Scan for the cell matching the given text and deliver its [X, Y] coordinate at center. 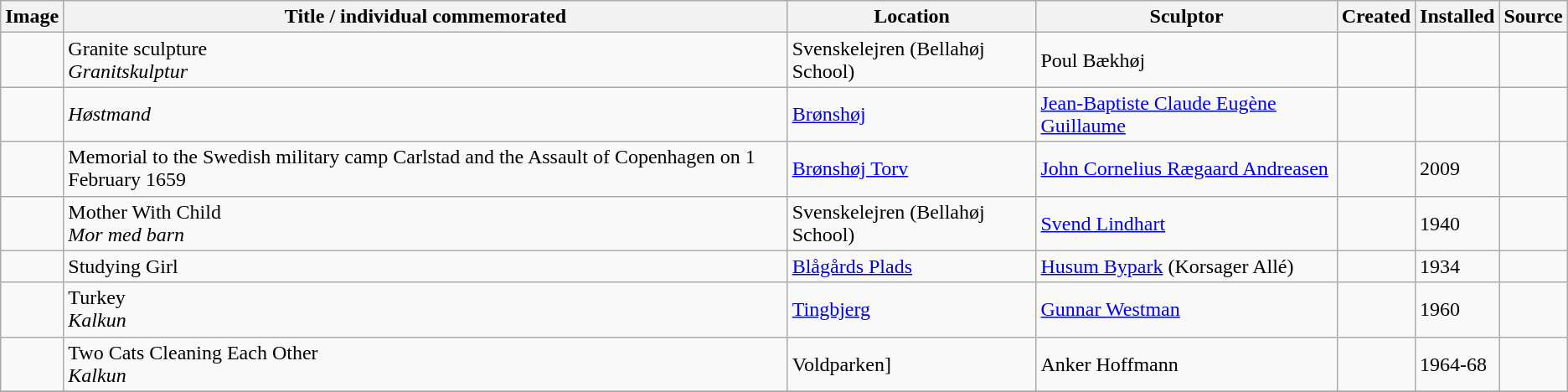
Studying Girl [426, 266]
John Cornelius Rægaard Andreasen [1186, 169]
1940 [1457, 223]
Brønshøj Torv [911, 169]
Anker Hoffmann [1186, 364]
Høstmand [426, 114]
Jean-Baptiste Claude Eugène Guillaume [1186, 114]
1964-68 [1457, 364]
Blågårds Plads [911, 266]
Created [1375, 17]
Tingbjerg [911, 310]
Svend Lindhart [1186, 223]
Turkey Kalkun [426, 310]
Location [911, 17]
Image [32, 17]
Brønshøj [911, 114]
Sculptor [1186, 17]
Title / individual commemorated [426, 17]
Two Cats Cleaning Each Other Kalkun [426, 364]
Gunnar Westman [1186, 310]
Installed [1457, 17]
Memorial to the Swedish military camp Carlstad and the Assault of Copenhagen on 1 February 1659 [426, 169]
2009 [1457, 169]
Voldparken] [911, 364]
1960 [1457, 310]
1934 [1457, 266]
Granite sculpture Granitskulptur [426, 60]
Poul Bækhøj [1186, 60]
Husum Bypark (Korsager Allé) [1186, 266]
Source [1533, 17]
Mother With Child Mor med barn [426, 223]
